Identify which cell holds the provided text, then report its [X, Y] central coordinate. 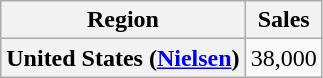
United States (Nielsen) [123, 58]
Region [123, 20]
Sales [284, 20]
38,000 [284, 58]
